Search for the cell housing the specified text and yield its (X, Y) center coordinate. 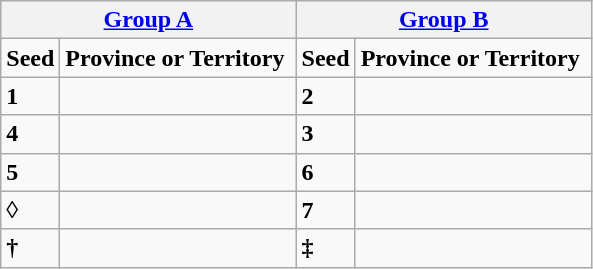
1 (30, 96)
Group A (148, 20)
2 (326, 96)
5 (30, 172)
◊ (30, 210)
7 (326, 210)
‡ (326, 248)
† (30, 248)
3 (326, 134)
4 (30, 134)
6 (326, 172)
Group B (444, 20)
